Determine the [x, y] coordinate at the center of the cell enclosing the given text.  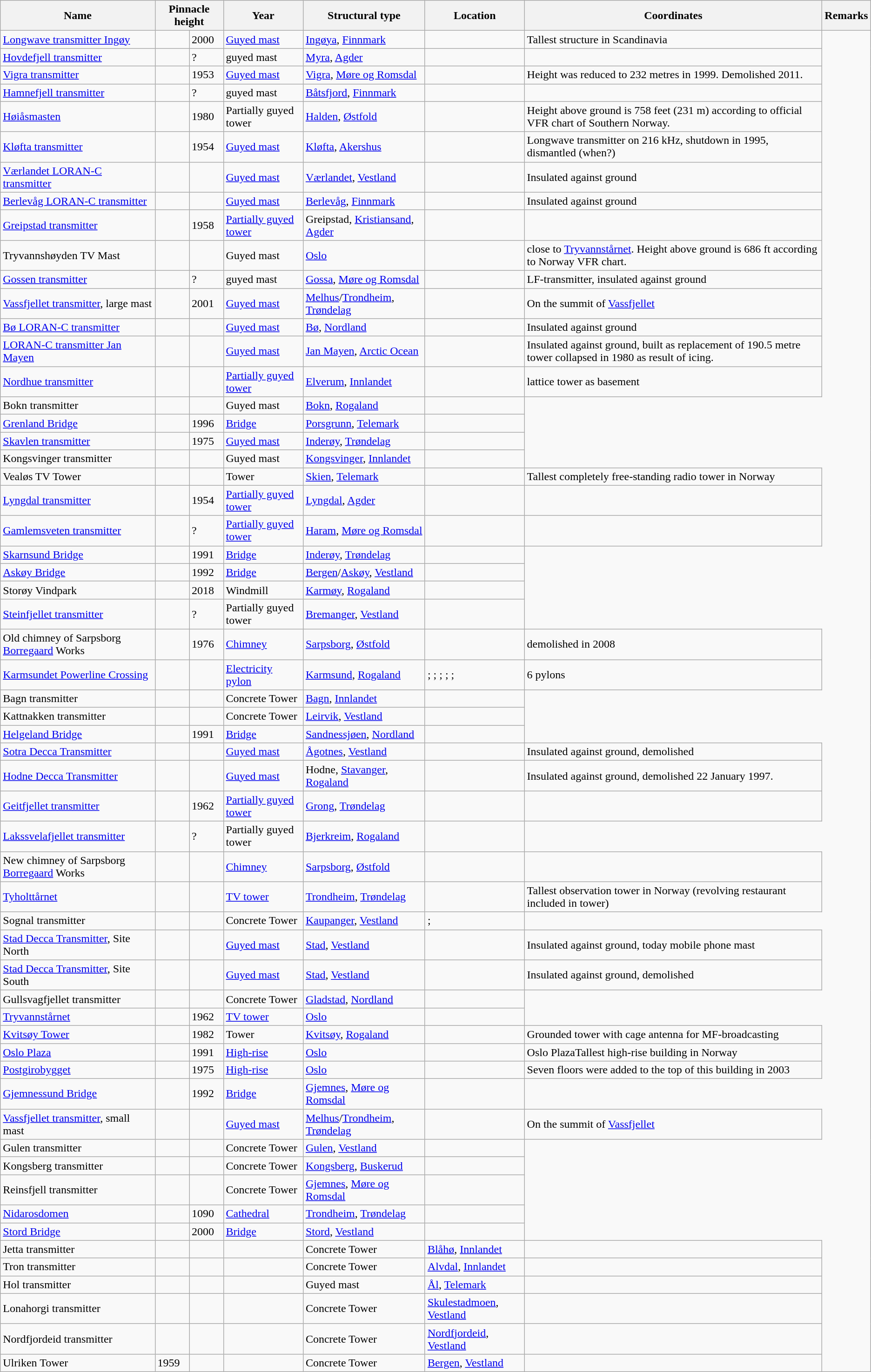
Helgeland Bridge [78, 734]
Skulestadmoen, Vestland [475, 1308]
Gulen, Vestland [364, 1148]
Nordfjordeid transmitter [78, 1339]
Name [78, 16]
Kvitsøy Tower [78, 1034]
Tryvannstårnet [78, 1017]
Myra, Agder [364, 57]
Alvdal, Innlandet [475, 1267]
Skavlen transmitter [78, 441]
Steinfjellet transmitter [78, 614]
Skien, Telemark [364, 476]
Ågotnes, Vestland [364, 752]
Storøy Vindpark [78, 590]
Electricity pylon [263, 675]
Height was reduced to 232 metres in 1999. Demolished 2011. [673, 75]
Insulated against ground, today mobile phone mast [673, 944]
close to Tryvannstårnet. Height above ground is 686 ft according to Norway VFR chart. [673, 255]
Windmill [263, 590]
Hol transmitter [78, 1285]
2001 [207, 303]
Bergen, Vestland [475, 1363]
Longwave transmitter on 216 kHz, shutdown in 1995, dismantled (when?) [673, 147]
Halden, Østfold [364, 116]
Lakssvelafjellet transmitter [78, 837]
Grounded tower with cage antenna for MF-broadcasting [673, 1034]
Seven floors were added to the top of this building in 2003 [673, 1070]
Kløfta transmitter [78, 147]
Ulriken Tower [78, 1363]
Tron transmitter [78, 1267]
1959 [172, 1363]
Longwave transmitter Ingøy [78, 40]
Hamnefjell transmitter [78, 93]
Bø LORAN-C transmitter [78, 328]
Sandnessjøen, Nordland [364, 734]
Tallest completely free-standing radio tower in Norway [673, 476]
Båtsfjord, Finnmark [364, 93]
Stord, Vestland [364, 1231]
Pinnacle height [189, 16]
Cathedral [263, 1214]
Bokn, Rogaland [364, 406]
Gulen transmitter [78, 1148]
Lonahorgi transmitter [78, 1308]
Insulated against ground, built as replacement of 190.5 metre tower collapsed in 1980 as result of icing. [673, 352]
Kattnakken transmitter [78, 716]
Bremanger, Vestland [364, 614]
New chimney of Sarpsborg Borregaard Works [78, 866]
Hodne, Stavanger, Rogaland [364, 776]
Stad Decca Transmitter, Site South [78, 975]
Kongsberg transmitter [78, 1166]
Insulated against ground, demolished 22 January 1997. [673, 776]
LF-transmitter, insulated against ground [673, 279]
Leirvik, Vestland [364, 716]
demolished in 2008 [673, 644]
1996 [207, 423]
lattice tower as basement [673, 381]
Coordinates [673, 16]
Berlevåg LORAN-C transmitter [78, 201]
Greipstad transmitter [78, 225]
Elverum, Innlandet [364, 381]
Karmsundet Powerline Crossing [78, 675]
Nidarosdomen [78, 1214]
Oslo Plaza [78, 1052]
Høiåsmasten [78, 116]
Stad Decca Transmitter, Site North [78, 944]
Kvitsøy, Rogaland [364, 1034]
Værlandet, Vestland [364, 177]
Lyngdal, Agder [364, 501]
Vigra transmitter [78, 75]
Kongsvinger transmitter [78, 459]
6 pylons [673, 675]
Vassfjellet transmitter, large mast [78, 303]
Sotra Decca Transmitter [78, 752]
Vealøs TV Tower [78, 476]
Gossen transmitter [78, 279]
Berlevåg, Finnmark [364, 201]
Bagn transmitter [78, 699]
Kløfta, Akershus [364, 147]
Karmsund, Rogaland [364, 675]
; [475, 921]
Hodne Decca Transmitter [78, 776]
Bjerkreim, Rogaland [364, 837]
Jan Mayen, Arctic Ocean [364, 352]
2018 [207, 590]
Kaupanger, Vestland [364, 921]
Vigra, Møre og Romsdal [364, 75]
Tallest observation tower in Norway (revolving restaurant included in tower) [673, 897]
Location [475, 16]
Sognal transmitter [78, 921]
1953 [207, 75]
Ingøya, Finnmark [364, 40]
Lyngdal transmitter [78, 501]
Kongsvinger, Innlandet [364, 459]
Haram, Møre og Romsdal [364, 530]
Bagn, Innlandet [364, 699]
Skarnsund Bridge [78, 555]
Bergen/Askøy, Vestland [364, 572]
Gjemnessund Bridge [78, 1094]
Askøy Bridge [78, 572]
Geitfjellet transmitter [78, 806]
Tallest structure in Scandinavia [673, 40]
; ; ; ; ; [475, 675]
Remarks [846, 16]
Structural type [364, 16]
1976 [207, 644]
Greipstad, Kristiansand, Agder [364, 225]
Tryvannshøyden TV Mast [78, 255]
Gladstad, Nordland [364, 999]
Gossa, Møre og Romsdal [364, 279]
Height above ground is 758 feet (231 m) according to official VFR chart of Southern Norway. [673, 116]
Postgirobygget [78, 1070]
Gamlemsveten transmitter [78, 530]
Nordhue transmitter [78, 381]
Værlandet LORAN-C transmitter [78, 177]
Gullsvagfjellet transmitter [78, 999]
Ål, Telemark [475, 1285]
Tyholttårnet [78, 897]
Oslo PlazaTallest high-rise building in Norway [673, 1052]
1982 [207, 1034]
Year [263, 16]
Blåhø, Innlandet [475, 1249]
Karmøy, Rogaland [364, 590]
1090 [207, 1214]
Grenland Bridge [78, 423]
Porsgrunn, Telemark [364, 423]
Grong, Trøndelag [364, 806]
Kongsberg, Buskerud [364, 1166]
Bø, Nordland [364, 328]
Jetta transmitter [78, 1249]
Bokn transmitter [78, 406]
Reinsfjell transmitter [78, 1190]
Vassfjellet transmitter, small mast [78, 1124]
Old chimney of Sarpsborg Borregaard Works [78, 644]
LORAN-C transmitter Jan Mayen [78, 352]
Stord Bridge [78, 1231]
Hovdefjell transmitter [78, 57]
1980 [207, 116]
Nordfjordeid, Vestland [475, 1339]
1958 [207, 225]
